Find where the given text appears and provide that cell's center as (x, y) coordinate. 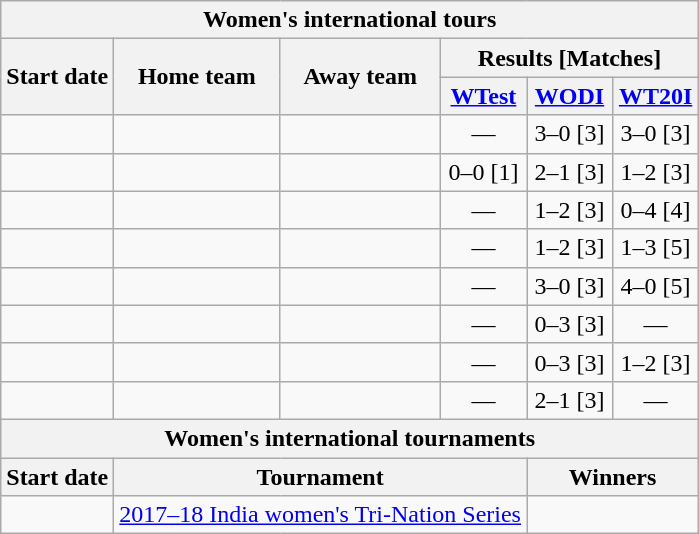
Tournament (320, 477)
0–0 [1] (483, 172)
WTest (483, 96)
Winners (612, 477)
Women's international tournaments (350, 438)
4–0 [5] (656, 286)
Home team (197, 77)
WT20I (656, 96)
WODI (569, 96)
Women's international tours (350, 20)
2017–18 India women's Tri-Nation Series (320, 515)
Results [Matches] (569, 58)
1–3 [5] (656, 248)
0–4 [4] (656, 210)
Away team (360, 77)
